Pinpoint the cell where the given text exists, returning its [X, Y] midpoint coordinate. 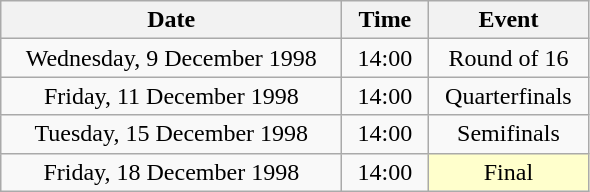
Time [385, 20]
Semifinals [508, 134]
Friday, 18 December 1998 [172, 172]
Tuesday, 15 December 1998 [172, 134]
Wednesday, 9 December 1998 [172, 58]
Quarterfinals [508, 96]
Friday, 11 December 1998 [172, 96]
Event [508, 20]
Date [172, 20]
Final [508, 172]
Round of 16 [508, 58]
